Extract the (X, Y) coordinate from the center of the cell holding the provided text.  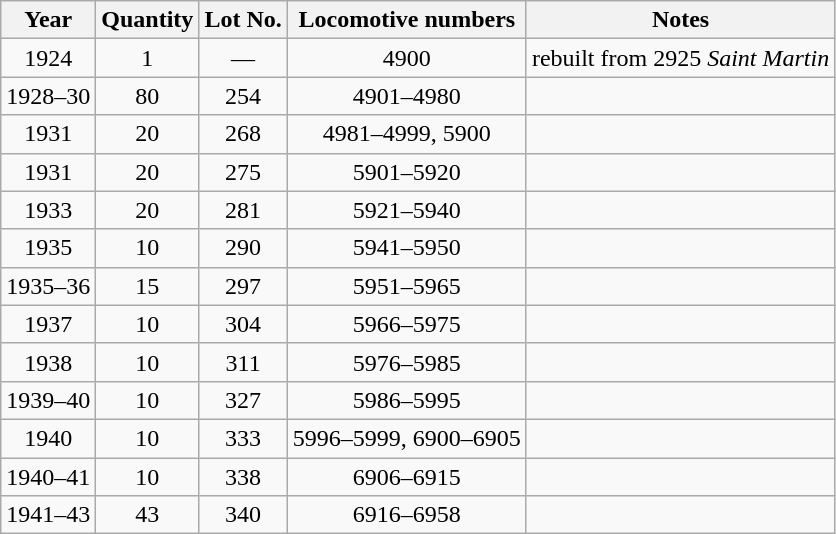
1940 (48, 438)
1935–36 (48, 286)
1941–43 (48, 515)
1940–41 (48, 477)
Quantity (148, 20)
311 (243, 362)
6906–6915 (406, 477)
15 (148, 286)
290 (243, 248)
297 (243, 286)
5996–5999, 6900–6905 (406, 438)
5921–5940 (406, 210)
281 (243, 210)
5986–5995 (406, 400)
5941–5950 (406, 248)
Year (48, 20)
Lot No. (243, 20)
1 (148, 58)
4900 (406, 58)
6916–6958 (406, 515)
5966–5975 (406, 324)
43 (148, 515)
333 (243, 438)
1935 (48, 248)
4901–4980 (406, 96)
Locomotive numbers (406, 20)
rebuilt from 2925 Saint Martin (680, 58)
268 (243, 134)
1938 (48, 362)
— (243, 58)
340 (243, 515)
275 (243, 172)
5951–5965 (406, 286)
1937 (48, 324)
327 (243, 400)
1939–40 (48, 400)
4981–4999, 5900 (406, 134)
5976–5985 (406, 362)
80 (148, 96)
1933 (48, 210)
1928–30 (48, 96)
254 (243, 96)
Notes (680, 20)
1924 (48, 58)
304 (243, 324)
5901–5920 (406, 172)
338 (243, 477)
